Return the [x, y] coordinate for the center point of the cell that contains the specified text.  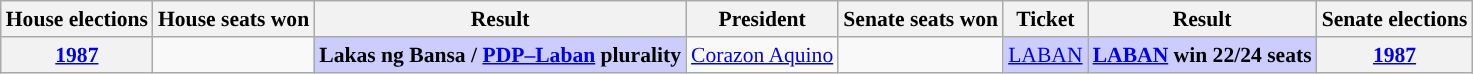
Lakas ng Bansa / PDP–Laban plurality [500, 55]
Senate seats won [920, 19]
House elections [77, 19]
LABAN [1045, 55]
Ticket [1045, 19]
Corazon Aquino [762, 55]
Senate elections [1395, 19]
LABAN win 22/24 seats [1202, 55]
President [762, 19]
House seats won [234, 19]
